Detect which cell encompasses the target text, then output its [x, y] center coordinate. 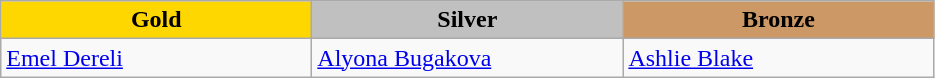
Gold [156, 20]
Bronze [778, 20]
Emel Dereli [156, 58]
Silver [468, 20]
Alyona Bugakova [468, 58]
Ashlie Blake [778, 58]
